Detect which cell encompasses the target text, then output its [X, Y] center coordinate. 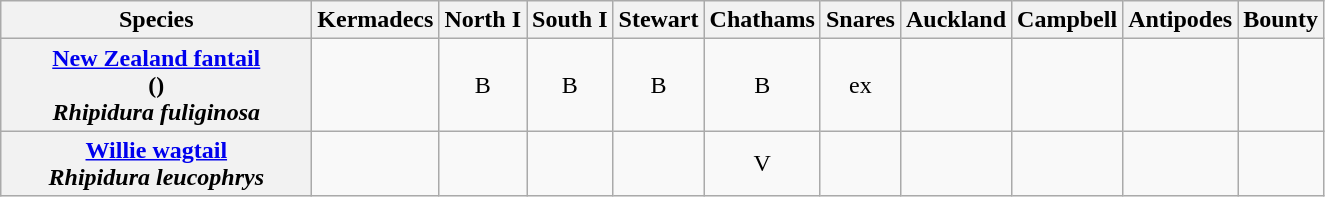
Campbell [1068, 20]
Snares [860, 20]
ex [860, 85]
Bounty [1281, 20]
New Zealand fantail()Rhipidura fuliginosa [156, 85]
V [762, 164]
Willie wagtailRhipidura leucophrys [156, 164]
South I [570, 20]
Kermadecs [376, 20]
North I [483, 20]
Auckland [956, 20]
Antipodes [1180, 20]
Species [156, 20]
Chathams [762, 20]
Stewart [658, 20]
